Capture the cell that displays the provided text and extract its (X, Y) central coordinate. 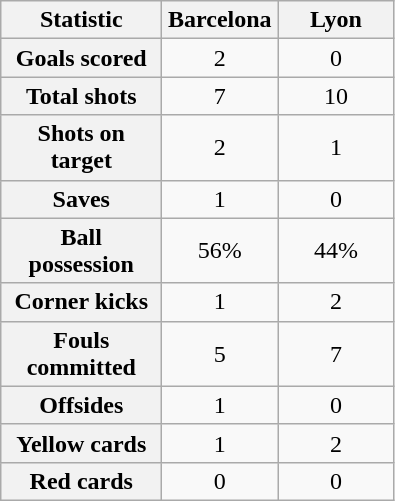
Offsides (82, 405)
Lyon (336, 20)
5 (220, 354)
Statistic (82, 20)
Red cards (82, 481)
Yellow cards (82, 443)
Saves (82, 199)
Fouls committed (82, 354)
Corner kicks (82, 302)
Total shots (82, 96)
10 (336, 96)
56% (220, 250)
Ball possession (82, 250)
Shots on target (82, 148)
Barcelona (220, 20)
Goals scored (82, 58)
44% (336, 250)
